From the cell containing the given text, extract its center point as [X, Y] coordinate. 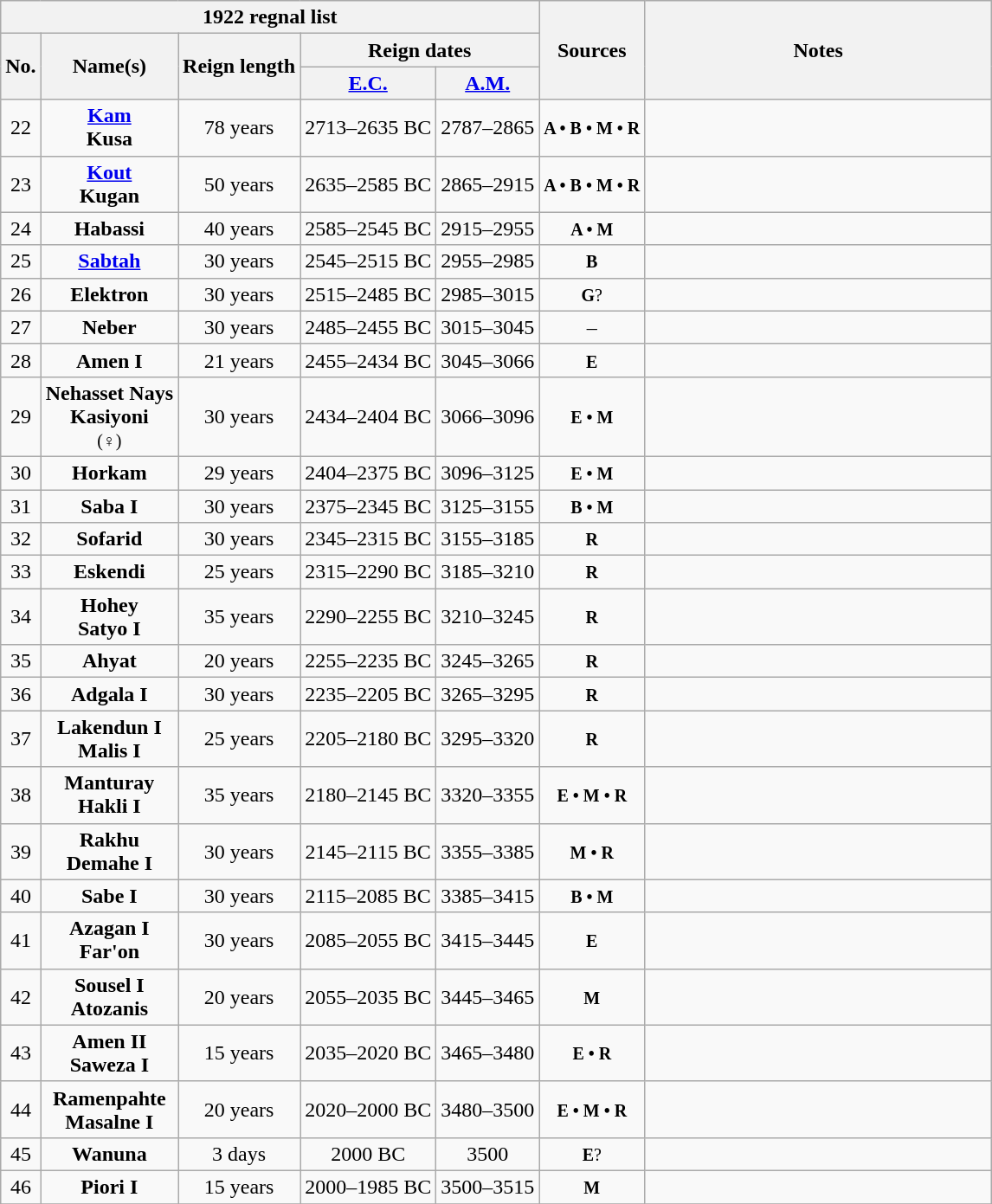
Notes [819, 50]
Sousel IAtozanis [109, 997]
Eskendi [109, 572]
2455–2434 BC [369, 360]
2035–2020 BC [369, 1053]
3265–3295 [488, 694]
2145–2115 BC [369, 852]
32 [21, 539]
2020–2000 BC [369, 1110]
40 years [239, 229]
Piori I [109, 1187]
2635–2585 BC [369, 183]
2515–2485 BC [369, 294]
1922 regnal list [270, 17]
3015–3045 [488, 327]
78 years [239, 128]
43 [21, 1053]
42 [21, 997]
3 days [239, 1154]
Reign length [239, 67]
RamenpahteMasalne I [109, 1110]
2915–2955 [488, 229]
G? [592, 294]
46 [21, 1187]
34 [21, 616]
31 [21, 506]
B [592, 261]
2545–2515 BC [369, 261]
Saba I [109, 506]
3245–3265 [488, 661]
E? [592, 1154]
36 [21, 694]
KamKusa [109, 128]
3125–3155 [488, 506]
Amen I [109, 360]
E.C. [369, 83]
33 [21, 572]
3445–3465 [488, 997]
3320–3355 [488, 795]
2235–2205 BC [369, 694]
3096–3125 [488, 473]
3415–3445 [488, 940]
2585–2545 BC [369, 229]
3210–3245 [488, 616]
41 [21, 940]
Elektron [109, 294]
24 [21, 229]
Reign dates [420, 50]
Sofarid [109, 539]
2115–2085 BC [369, 896]
40 [21, 896]
Name(s) [109, 67]
Sabtah [109, 261]
3465–3480 [488, 1053]
3185–3210 [488, 572]
27 [21, 327]
2255–2235 BC [369, 661]
Amen IISaweza I [109, 1053]
3155–3185 [488, 539]
3295–3320 [488, 739]
2404–2375 BC [369, 473]
2985–3015 [488, 294]
38 [21, 795]
2713–2635 BC [369, 128]
Nehasset NaysKasiyoni(♀) [109, 416]
2000–1985 BC [369, 1187]
26 [21, 294]
30 [21, 473]
Sabe I [109, 896]
RakhuDemahe I [109, 852]
35 [21, 661]
3066–3096 [488, 416]
3480–3500 [488, 1110]
2787–2865 [488, 128]
Habassi [109, 229]
2180–2145 BC [369, 795]
45 [21, 1154]
21 years [239, 360]
29 [21, 416]
2315–2290 BC [369, 572]
2085–2055 BC [369, 940]
29 years [239, 473]
Lakendun IMalis I [109, 739]
2485–2455 BC [369, 327]
39 [21, 852]
2434–2404 BC [369, 416]
2055–2035 BC [369, 997]
44 [21, 1110]
3355–3385 [488, 852]
Wanuna [109, 1154]
2865–2915 [488, 183]
3500 [488, 1154]
3500–3515 [488, 1187]
2345–2315 BC [369, 539]
23 [21, 183]
E • R [592, 1053]
Ahyat [109, 661]
A.M. [488, 83]
KoutKugan [109, 183]
Adgala I [109, 694]
Sources [592, 50]
3045–3066 [488, 360]
3385–3415 [488, 896]
28 [21, 360]
HoheySatyo I [109, 616]
Horkam [109, 473]
A • M [592, 229]
50 years [239, 183]
22 [21, 128]
M • R [592, 852]
37 [21, 739]
ManturayHakli I [109, 795]
25 [21, 261]
– [592, 327]
2375–2345 BC [369, 506]
2290–2255 BC [369, 616]
2000 BC [369, 1154]
Azagan IFar'on [109, 940]
2205–2180 BC [369, 739]
No. [21, 67]
2955–2985 [488, 261]
Neber [109, 327]
